Output the (x, y) coordinate of the center of the cell containing the given text.  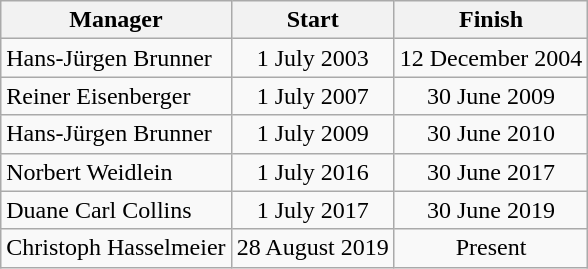
Duane Carl Collins (116, 210)
30 June 2010 (491, 134)
Norbert Weidlein (116, 172)
1 July 2007 (312, 96)
Present (491, 248)
30 June 2017 (491, 172)
30 June 2009 (491, 96)
Finish (491, 20)
28 August 2019 (312, 248)
Manager (116, 20)
1 July 2009 (312, 134)
Reiner Eisenberger (116, 96)
Start (312, 20)
1 July 2017 (312, 210)
12 December 2004 (491, 58)
1 July 2003 (312, 58)
1 July 2016 (312, 172)
30 June 2019 (491, 210)
Christoph Hasselmeier (116, 248)
